Determine the (X, Y) coordinate at the center of the cell enclosing the given text.  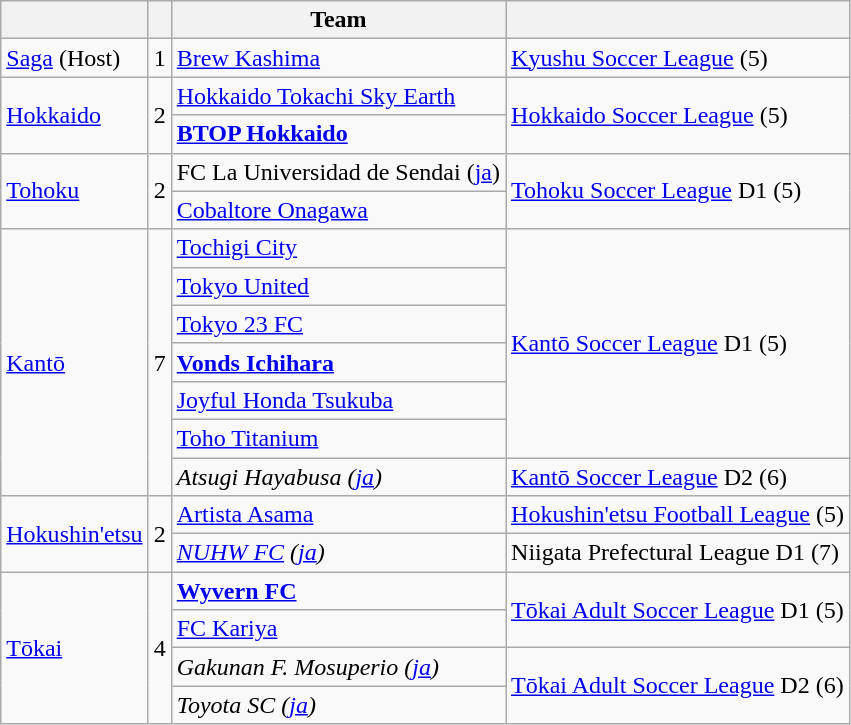
NUHW FC (ja) (338, 553)
Kantō (74, 362)
Toho Titanium (338, 438)
7 (160, 362)
Kantō Soccer League D2 (6) (678, 477)
Kyushu Soccer League (5) (678, 58)
Tokyo 23 FC (338, 324)
Hokushin'etsu (74, 534)
Tochigi City (338, 248)
Team (338, 20)
FC La Universidad de Sendai (ja) (338, 172)
Joyful Honda Tsukuba (338, 400)
1 (160, 58)
Tōkai Adult Soccer League D2 (6) (678, 686)
Vonds Ichihara (338, 362)
Tokyo United (338, 286)
Hokushin'etsu Football League (5) (678, 515)
Tōkai (74, 648)
Atsugi Hayabusa (ja) (338, 477)
4 (160, 648)
Kantō Soccer League D1 (5) (678, 343)
Tohoku (74, 191)
FC Kariya (338, 629)
Cobaltore Onagawa (338, 210)
Niigata Prefectural League D1 (7) (678, 553)
Hokkaido Soccer League (5) (678, 115)
BTOP Hokkaido (338, 134)
Toyota SC (ja) (338, 705)
Gakunan F. Mosuperio (ja) (338, 667)
Saga (Host) (74, 58)
Wyvern FC (338, 591)
Hokkaido (74, 115)
Brew Kashima (338, 58)
Hokkaido Tokachi Sky Earth (338, 96)
Tōkai Adult Soccer League D1 (5) (678, 610)
Tohoku Soccer League D1 (5) (678, 191)
Artista Asama (338, 515)
